Provide the (X, Y) coordinate of the cell's center where the given text is located.  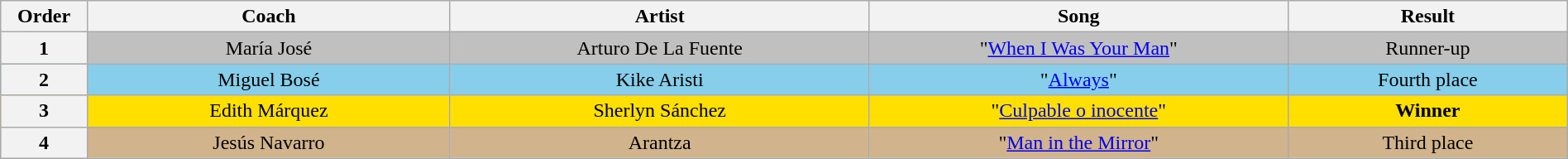
Runner-up (1428, 48)
Song (1078, 17)
Kike Aristi (660, 79)
Result (1428, 17)
Artist (660, 17)
"When I Was Your Man" (1078, 48)
Edith Márquez (268, 111)
Sherlyn Sánchez (660, 111)
Third place (1428, 142)
2 (45, 79)
Jesús Navarro (268, 142)
María José (268, 48)
Arturo De La Fuente (660, 48)
1 (45, 48)
Order (45, 17)
Miguel Bosé (268, 79)
3 (45, 111)
"Culpable o inocente" (1078, 111)
Coach (268, 17)
"Man in the Mirror" (1078, 142)
Arantza (660, 142)
Fourth place (1428, 79)
Winner (1428, 111)
4 (45, 142)
"Always" (1078, 79)
